Capture the cell that displays the provided text and extract its [X, Y] central coordinate. 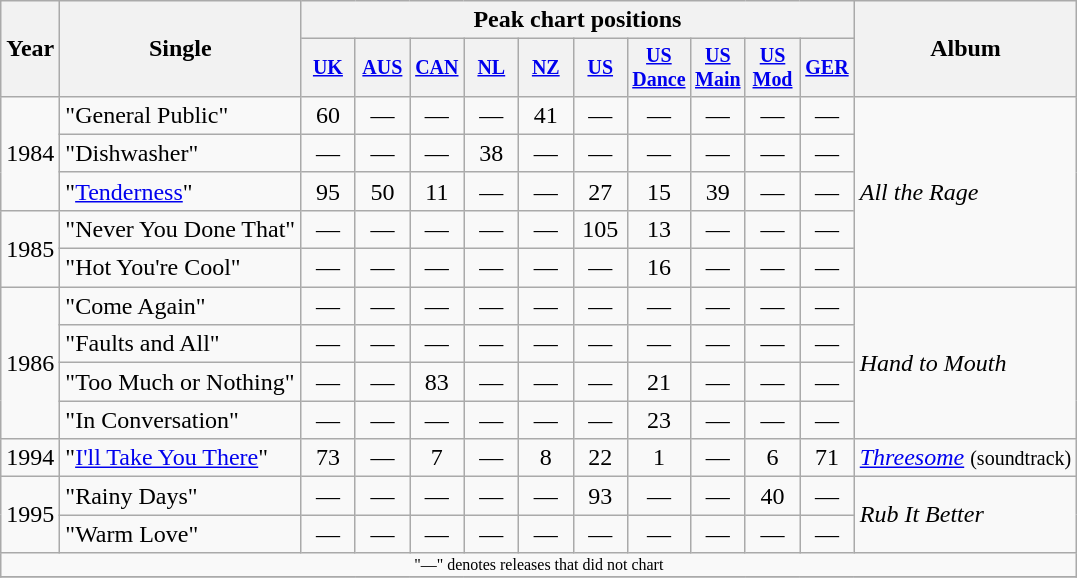
NL [491, 68]
"Tenderness" [180, 191]
50 [382, 191]
1995 [30, 515]
US Main [718, 68]
CAN [437, 68]
1986 [30, 363]
1 [658, 458]
21 [658, 382]
"Faults and All" [180, 344]
Year [30, 49]
AUS [382, 68]
6 [772, 458]
1994 [30, 458]
Peak chart positions [578, 20]
"Too Much or Nothing" [180, 382]
83 [437, 382]
16 [658, 268]
Rub It Better [966, 515]
US Mod [772, 68]
40 [772, 496]
38 [491, 153]
"Warm Love" [180, 534]
NZ [546, 68]
93 [600, 496]
105 [600, 229]
UK [328, 68]
39 [718, 191]
Album [966, 49]
13 [658, 229]
"Never You Done That" [180, 229]
95 [328, 191]
"Dishwasher" [180, 153]
Single [180, 49]
US Dance [658, 68]
"In Conversation" [180, 420]
GER [827, 68]
Threesome (soundtrack) [966, 458]
8 [546, 458]
"I'll Take You There" [180, 458]
71 [827, 458]
"Come Again" [180, 306]
"—" denotes releases that did not chart [539, 565]
All the Rage [966, 191]
1985 [30, 248]
"Rainy Days" [180, 496]
US [600, 68]
11 [437, 191]
7 [437, 458]
73 [328, 458]
27 [600, 191]
1984 [30, 153]
Hand to Mouth [966, 363]
41 [546, 115]
22 [600, 458]
"Hot You're Cool" [180, 268]
15 [658, 191]
60 [328, 115]
23 [658, 420]
"General Public" [180, 115]
